Output the [X, Y] coordinate of the center of the cell containing the given text.  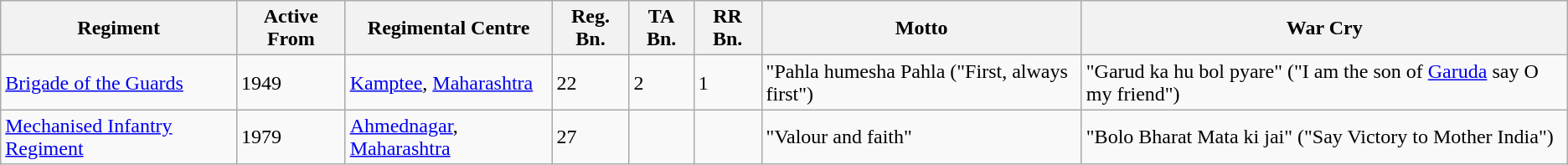
Active From [291, 28]
1949 [291, 82]
Kamptee, Maharashtra [449, 82]
2 [662, 82]
1 [727, 82]
Reg. Bn. [591, 28]
RR Bn. [727, 28]
War Cry [1324, 28]
22 [591, 82]
Motto [921, 28]
"Garud ka hu bol pyare" ("I am the son of Garuda say O my friend") [1324, 82]
Regimental Centre [449, 28]
TA Bn. [662, 28]
Mechanised Infantry Regiment [119, 137]
"Valour and faith" [921, 137]
Ahmednagar, Maharashtra [449, 137]
"Bolo Bharat Mata ki jai" ("Say Victory to Mother India") [1324, 137]
Brigade of the Guards [119, 82]
1979 [291, 137]
"Pahla humesha Pahla ("First, always first") [921, 82]
27 [591, 137]
Regiment [119, 28]
